Find where the given text appears and provide that cell's center as (x, y) coordinate. 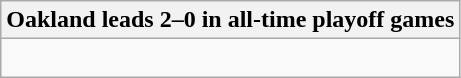
Oakland leads 2–0 in all-time playoff games (230, 20)
